Return the [x, y] coordinate for the center point of the cell that contains the specified text.  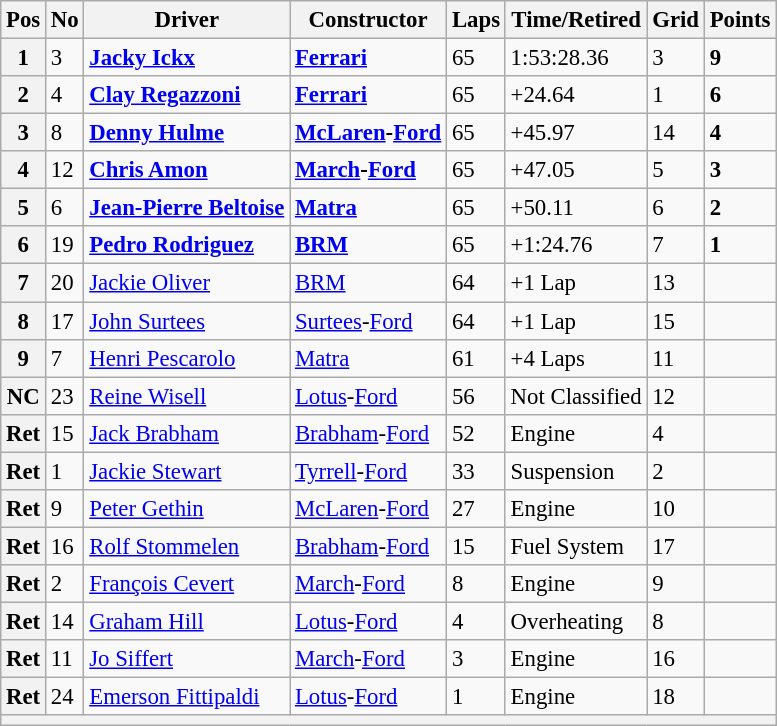
+50.11 [576, 208]
13 [676, 283]
François Cevert [187, 584]
+24.64 [576, 95]
Graham Hill [187, 621]
20 [65, 283]
Surtees-Ford [368, 321]
+47.05 [576, 170]
Pos [24, 20]
33 [476, 471]
Suspension [576, 471]
Clay Regazzoni [187, 95]
Denny Hulme [187, 133]
Driver [187, 20]
No [65, 20]
John Surtees [187, 321]
Jackie Oliver [187, 283]
10 [676, 509]
27 [476, 509]
Henri Pescarolo [187, 358]
NC [24, 396]
+45.97 [576, 133]
Peter Gethin [187, 509]
61 [476, 358]
Reine Wisell [187, 396]
Not Classified [576, 396]
Overheating [576, 621]
Jackie Stewart [187, 471]
19 [65, 245]
Jacky Ickx [187, 58]
Laps [476, 20]
Grid [676, 20]
23 [65, 396]
18 [676, 697]
Points [740, 20]
52 [476, 433]
Time/Retired [576, 20]
Rolf Stommelen [187, 546]
+4 Laps [576, 358]
Fuel System [576, 546]
24 [65, 697]
1:53:28.36 [576, 58]
Jo Siffert [187, 659]
56 [476, 396]
Jack Brabham [187, 433]
Tyrrell-Ford [368, 471]
Emerson Fittipaldi [187, 697]
Jean-Pierre Beltoise [187, 208]
+1:24.76 [576, 245]
Constructor [368, 20]
Pedro Rodriguez [187, 245]
Chris Amon [187, 170]
